Search for the cell housing the specified text and yield its (x, y) center coordinate. 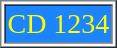
CD 1234 (58, 24)
